From the cell containing the given text, extract its center point as [X, Y] coordinate. 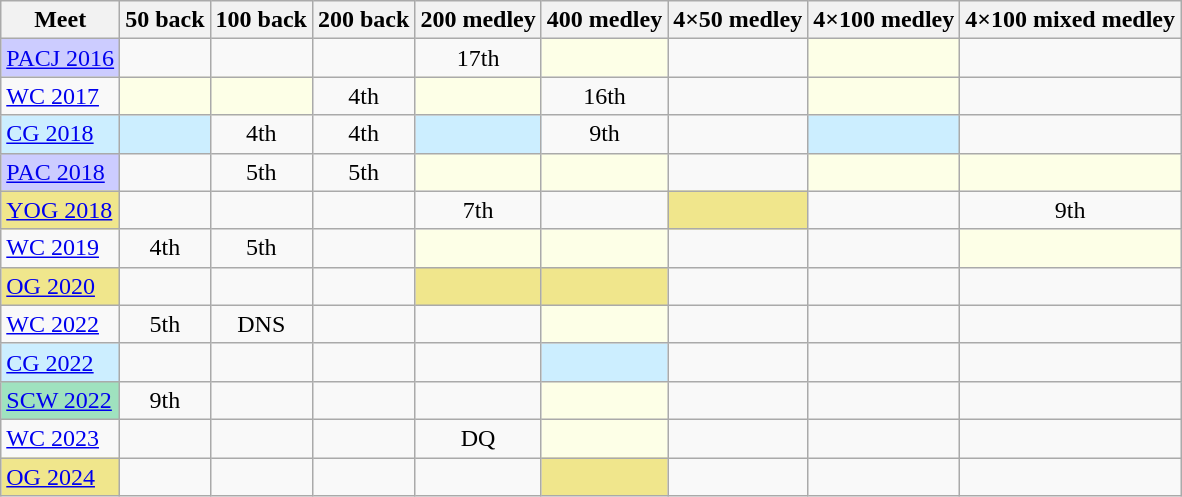
200 back [363, 20]
400 medley [604, 20]
WC 2023 [60, 438]
CG 2018 [60, 134]
50 back [165, 20]
7th [478, 210]
OG 2020 [60, 286]
DNS [261, 324]
SCW 2022 [60, 400]
4×100 medley [884, 20]
OG 2024 [60, 477]
200 medley [478, 20]
WC 2017 [60, 96]
4×50 medley [738, 20]
17th [478, 58]
YOG 2018 [60, 210]
DQ [478, 438]
Meet [60, 20]
WC 2019 [60, 248]
PACJ 2016 [60, 58]
CG 2022 [60, 362]
100 back [261, 20]
4×100 mixed medley [1070, 20]
16th [604, 96]
WC 2022 [60, 324]
PAC 2018 [60, 172]
